Detect which cell encompasses the target text, then output its (X, Y) center coordinate. 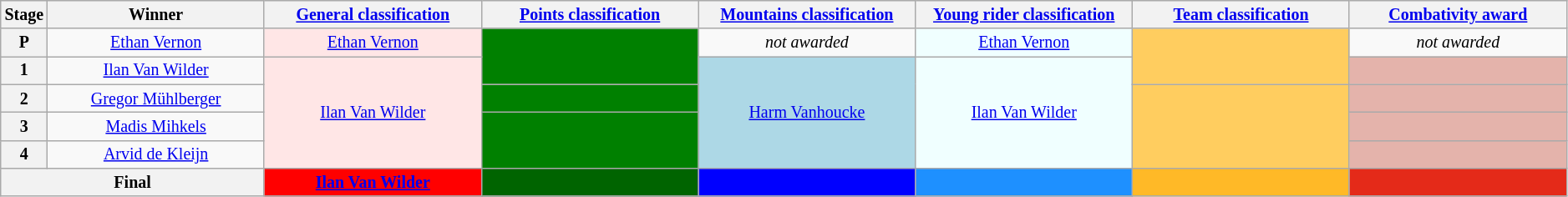
Mountains classification (807, 15)
Winner (156, 15)
Young rider classification (1024, 15)
Points classification (590, 15)
4 (24, 154)
P (24, 43)
3 (24, 127)
Stage (24, 15)
Harm Vanhoucke (807, 113)
Gregor Mühlberger (156, 98)
General classification (373, 15)
2 (24, 98)
Combativity award (1458, 15)
1 (24, 70)
Arvid de Kleijn (156, 154)
Final (133, 182)
Madis Mihkels (156, 127)
Team classification (1241, 15)
